Return the [X, Y] coordinate for the center point of the cell that contains the specified text.  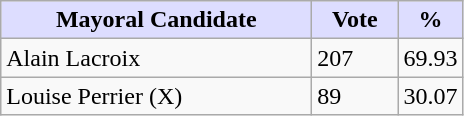
207 [355, 58]
Alain Lacroix [156, 58]
% [430, 20]
Vote [355, 20]
30.07 [430, 96]
89 [355, 96]
Mayoral Candidate [156, 20]
69.93 [430, 58]
Louise Perrier (X) [156, 96]
